Detect which cell encompasses the target text, then output its [X, Y] center coordinate. 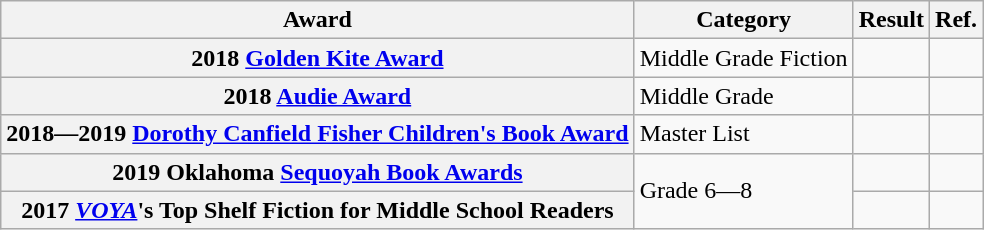
2018 Golden Kite Award [318, 58]
Category [744, 20]
Ref. [956, 20]
Award [318, 20]
2018 Audie Award [318, 96]
2018—2019 Dorothy Canfield Fisher Children's Book Award [318, 134]
Grade 6—8 [744, 191]
Middle Grade Fiction [744, 58]
Middle Grade [744, 96]
2019 Oklahoma Sequoyah Book Awards [318, 172]
Master List [744, 134]
Result [891, 20]
2017 VOYA's Top Shelf Fiction for Middle School Readers [318, 210]
